Search for the cell housing the specified text and yield its [x, y] center coordinate. 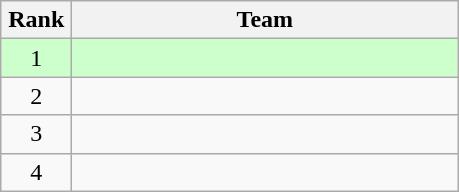
Team [265, 20]
Rank [36, 20]
4 [36, 172]
2 [36, 96]
1 [36, 58]
3 [36, 134]
